Scan for the cell matching the given text and deliver its (x, y) coordinate at center. 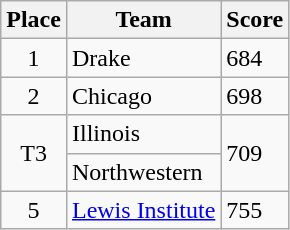
T3 (34, 153)
Northwestern (143, 172)
Illinois (143, 134)
Drake (143, 58)
684 (255, 58)
Chicago (143, 96)
755 (255, 210)
5 (34, 210)
2 (34, 96)
709 (255, 153)
698 (255, 96)
1 (34, 58)
Score (255, 20)
Place (34, 20)
Lewis Institute (143, 210)
Team (143, 20)
